Scan for the cell matching the given text and deliver its (x, y) coordinate at center. 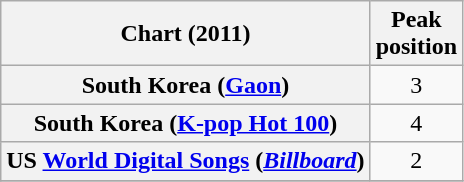
3 (416, 85)
2 (416, 161)
Chart (2011) (186, 34)
South Korea (K-pop Hot 100) (186, 123)
4 (416, 123)
Peakposition (416, 34)
South Korea (Gaon) (186, 85)
US World Digital Songs (Billboard) (186, 161)
